Capture the cell that displays the provided text and extract its [X, Y] central coordinate. 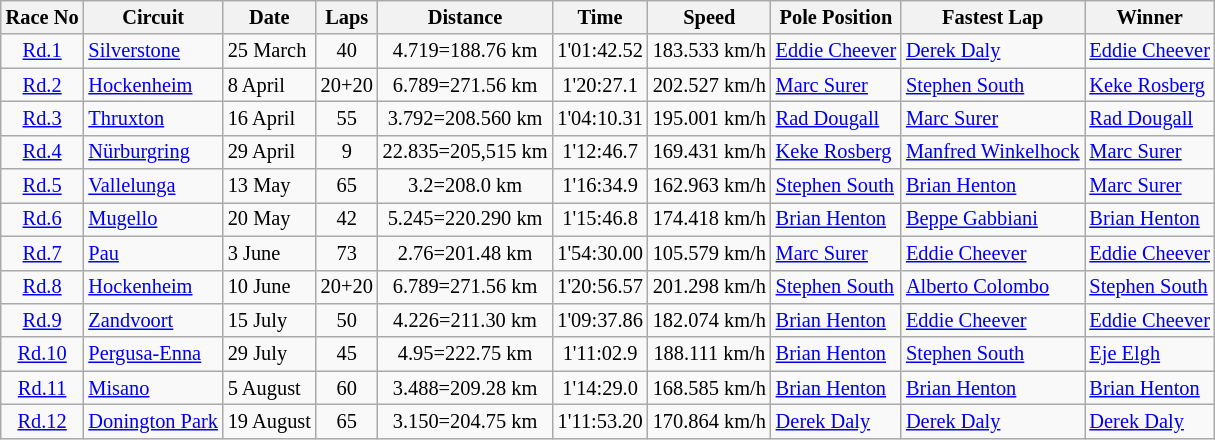
40 [347, 51]
16 April [270, 118]
1'01:42.52 [600, 51]
29 April [270, 152]
22.835=205,515 km [466, 152]
Vallelunga [152, 186]
Rd.6 [42, 219]
5 August [270, 388]
3.2=208.0 km [466, 186]
202.527 km/h [710, 85]
1'11:02.9 [600, 354]
Date [270, 17]
55 [347, 118]
5.245=220.290 km [466, 219]
1'20:56.57 [600, 287]
1'54:30.00 [600, 253]
Manfred Winkelhock [992, 152]
8 April [270, 85]
Zandvoort [152, 320]
Race No [42, 17]
1'14:29.0 [600, 388]
Rd.2 [42, 85]
Rd.11 [42, 388]
Time [600, 17]
4.719=188.76 km [466, 51]
1'20:27.1 [600, 85]
Rd.12 [42, 421]
1'15:46.8 [600, 219]
1'09:37.86 [600, 320]
4.226=211.30 km [466, 320]
73 [347, 253]
Rd.10 [42, 354]
29 July [270, 354]
Silverstone [152, 51]
Nürburgring [152, 152]
Pole Position [836, 17]
60 [347, 388]
183.533 km/h [710, 51]
9 [347, 152]
Donington Park [152, 421]
162.963 km/h [710, 186]
2.76=201.48 km [466, 253]
Rd.9 [42, 320]
4.95=222.75 km [466, 354]
Pergusa-Enna [152, 354]
201.298 km/h [710, 287]
182.074 km/h [710, 320]
Mugello [152, 219]
Beppe Gabbiani [992, 219]
Distance [466, 17]
20 May [270, 219]
10 June [270, 287]
3.150=204.75 km [466, 421]
3.792=208.560 km [466, 118]
Laps [347, 17]
188.111 km/h [710, 354]
Rd.7 [42, 253]
Rd.3 [42, 118]
50 [347, 320]
1'11:53.20 [600, 421]
Rd.1 [42, 51]
169.431 km/h [710, 152]
Winner [1149, 17]
Fastest Lap [992, 17]
168.585 km/h [710, 388]
Speed [710, 17]
Circuit [152, 17]
Rd.8 [42, 287]
25 March [270, 51]
13 May [270, 186]
1'16:34.9 [600, 186]
3.488=209.28 km [466, 388]
174.418 km/h [710, 219]
19 August [270, 421]
1'04:10.31 [600, 118]
Eje Elgh [1149, 354]
45 [347, 354]
42 [347, 219]
1'12:46.7 [600, 152]
Pau [152, 253]
Rd.5 [42, 186]
Thruxton [152, 118]
195.001 km/h [710, 118]
3 June [270, 253]
170.864 km/h [710, 421]
Alberto Colombo [992, 287]
Rd.4 [42, 152]
15 July [270, 320]
105.579 km/h [710, 253]
Misano [152, 388]
